Output the [x, y] coordinate of the center of the cell containing the given text.  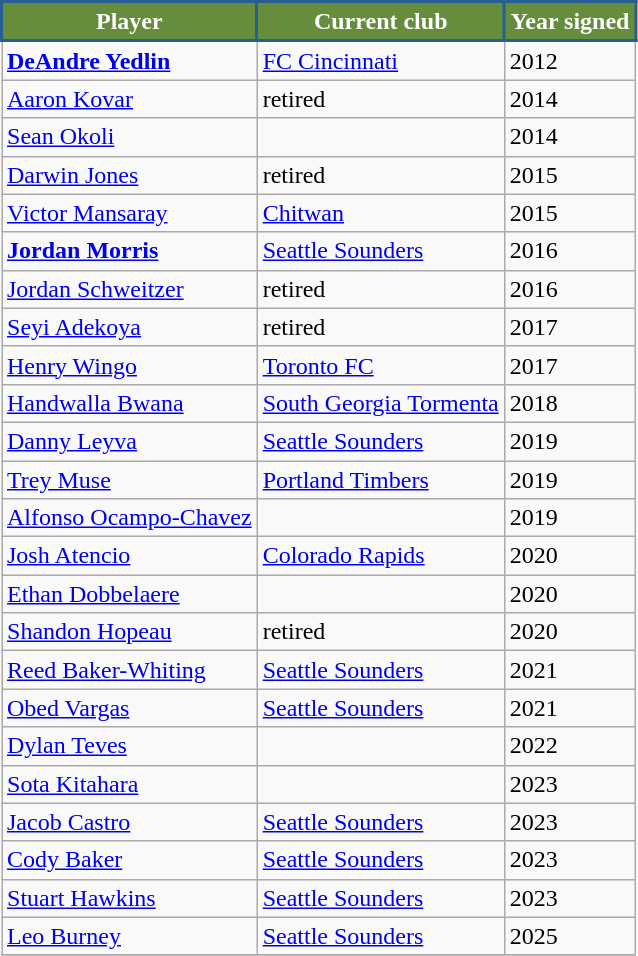
Aaron Kovar [130, 99]
FC Cincinnati [380, 60]
Chitwan [380, 213]
2018 [570, 403]
Cody Baker [130, 860]
Colorado Rapids [380, 556]
2012 [570, 60]
Leo Burney [130, 936]
Ethan Dobbelaere [130, 594]
2025 [570, 936]
Sota Kitahara [130, 784]
South Georgia Tormenta [380, 403]
Dylan Teves [130, 746]
Jordan Schweitzer [130, 289]
Trey Muse [130, 479]
Portland Timbers [380, 479]
Jacob Castro [130, 822]
Year signed [570, 22]
Seyi Adekoya [130, 327]
Darwin Jones [130, 175]
Josh Atencio [130, 556]
Toronto FC [380, 365]
Handwalla Bwana [130, 403]
Jordan Morris [130, 251]
Shandon Hopeau [130, 632]
2022 [570, 746]
Current club [380, 22]
Reed Baker-Whiting [130, 670]
Alfonso Ocampo-Chavez [130, 518]
Danny Leyva [130, 441]
Victor Mansaray [130, 213]
DeAndre Yedlin [130, 60]
Henry Wingo [130, 365]
Obed Vargas [130, 708]
Stuart Hawkins [130, 898]
Player [130, 22]
Sean Okoli [130, 137]
